Output the [X, Y] coordinate of the center of the cell containing the given text.  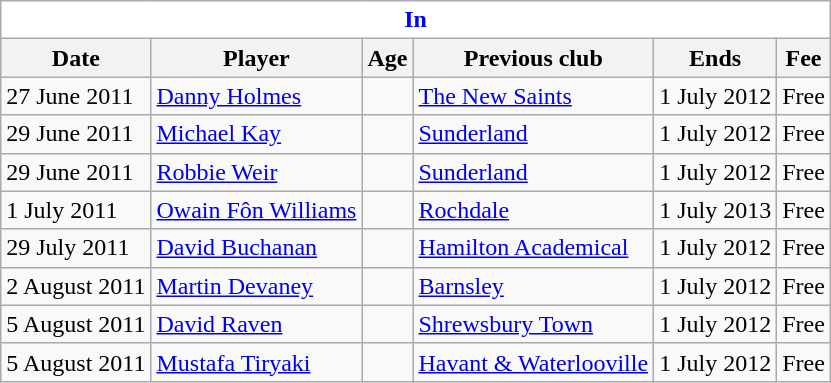
Date [76, 58]
27 June 2011 [76, 96]
Age [388, 58]
Danny Holmes [256, 96]
Ends [716, 58]
1 July 2013 [716, 210]
1 July 2011 [76, 210]
Michael Kay [256, 134]
Barnsley [534, 286]
In [416, 20]
Fee [804, 58]
29 July 2011 [76, 248]
Mustafa Tiryaki [256, 362]
Player [256, 58]
2 August 2011 [76, 286]
Hamilton Academical [534, 248]
Martin Devaney [256, 286]
Havant & Waterlooville [534, 362]
Rochdale [534, 210]
Robbie Weir [256, 172]
David Raven [256, 324]
David Buchanan [256, 248]
The New Saints [534, 96]
Previous club [534, 58]
Owain Fôn Williams [256, 210]
Shrewsbury Town [534, 324]
